Determine the (x, y) coordinate at the center of the cell enclosing the given text.  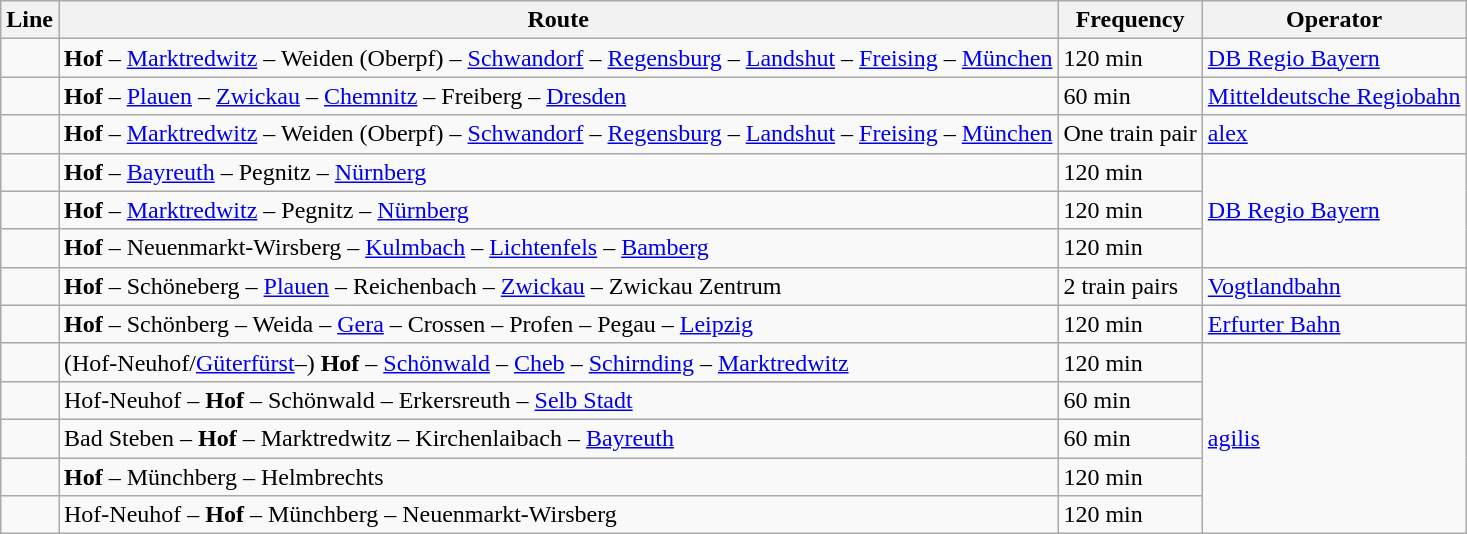
Erfurter Bahn (1334, 324)
Hof-Neuhof – Hof – Münchberg – Neuenmarkt-Wirsberg (558, 515)
agilis (1334, 438)
alex (1334, 134)
Hof – Schöneberg – Plauen – Reichenbach – Zwickau – Zwickau Zentrum (558, 286)
Vogtlandbahn (1334, 286)
Hof – Münchberg – Helmbrechts (558, 477)
Hof-Neuhof – Hof – Schönwald – Erkersreuth – Selb Stadt (558, 400)
(Hof-Neuhof/Güterfürst–) Hof – Schönwald – Cheb – Schirnding – Marktredwitz (558, 362)
Mitteldeutsche Regiobahn (1334, 96)
Frequency (1130, 20)
Hof – Schönberg – Weida – Gera – Crossen – Profen – Pegau – Leipzig (558, 324)
Hof – Plauen – Zwickau – Chemnitz – Freiberg – Dresden (558, 96)
Bad Steben – Hof – Marktredwitz – Kirchenlaibach – Bayreuth (558, 438)
Hof – Neuenmarkt-Wirsberg – Kulmbach – Lichtenfels – Bamberg (558, 248)
Hof – Marktredwitz – Pegnitz – Nürnberg (558, 210)
2 train pairs (1130, 286)
Line (30, 20)
Route (558, 20)
Operator (1334, 20)
One train pair (1130, 134)
Hof – Bayreuth – Pegnitz – Nürnberg (558, 172)
